Output the (x, y) coordinate of the center of the cell containing the given text.  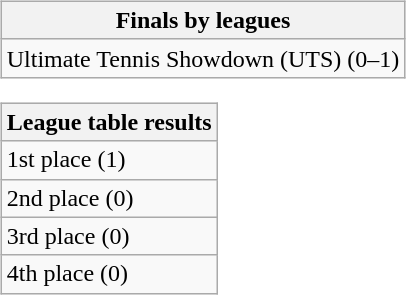
2nd place (0) (109, 198)
3rd place (0) (109, 236)
Finals by leagues (203, 20)
4th place (0) (109, 274)
League table results (109, 122)
1st place (1) (109, 160)
Ultimate Tennis Showdown (UTS) (0–1) (203, 58)
